Capture the cell that displays the provided text and extract its (x, y) central coordinate. 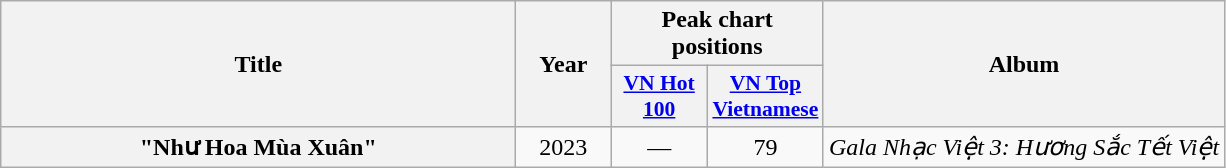
Peak chart positions (718, 34)
VN Top Vietnamese (765, 96)
79 (765, 147)
Gala Nhạc Việt 3: Hương Sắc Tết Việt (1024, 147)
"Như Hoa Mùa Xuân" (258, 147)
Year (564, 64)
VN Hot 100 (660, 96)
— (660, 147)
Album (1024, 64)
Title (258, 64)
2023 (564, 147)
